Detect which cell encompasses the target text, then output its [x, y] center coordinate. 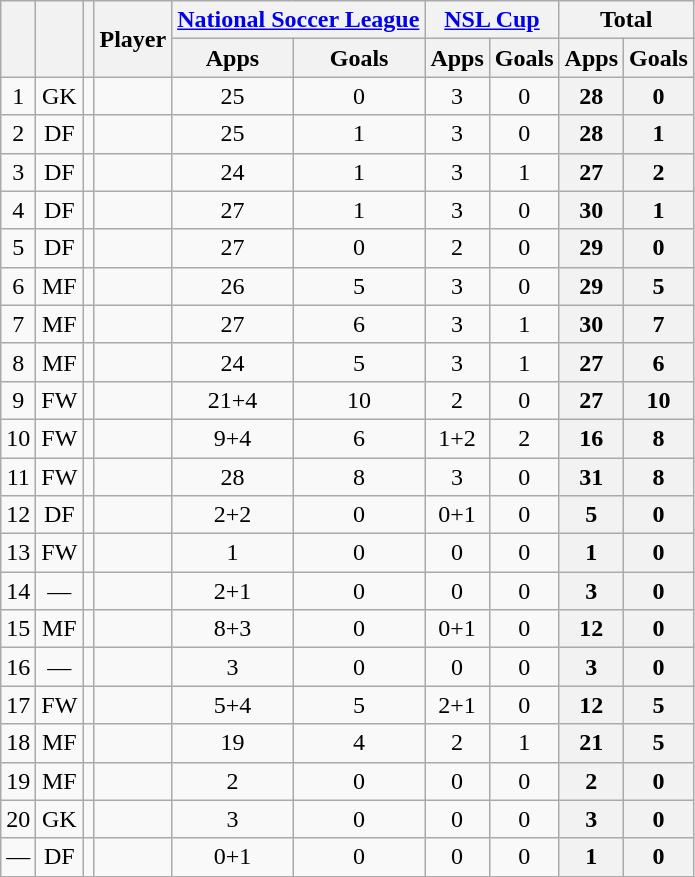
21+4 [233, 400]
Player [133, 39]
20 [18, 819]
15 [18, 629]
17 [18, 705]
11 [18, 477]
8+3 [233, 629]
9 [18, 400]
NSL Cup [492, 20]
2+2 [233, 515]
26 [233, 286]
13 [18, 553]
31 [591, 477]
Total [626, 20]
18 [18, 743]
14 [18, 591]
21 [591, 743]
9+4 [233, 438]
1+2 [457, 438]
National Soccer League [298, 20]
5+4 [233, 705]
